Scan for the cell matching the given text and deliver its [X, Y] coordinate at center. 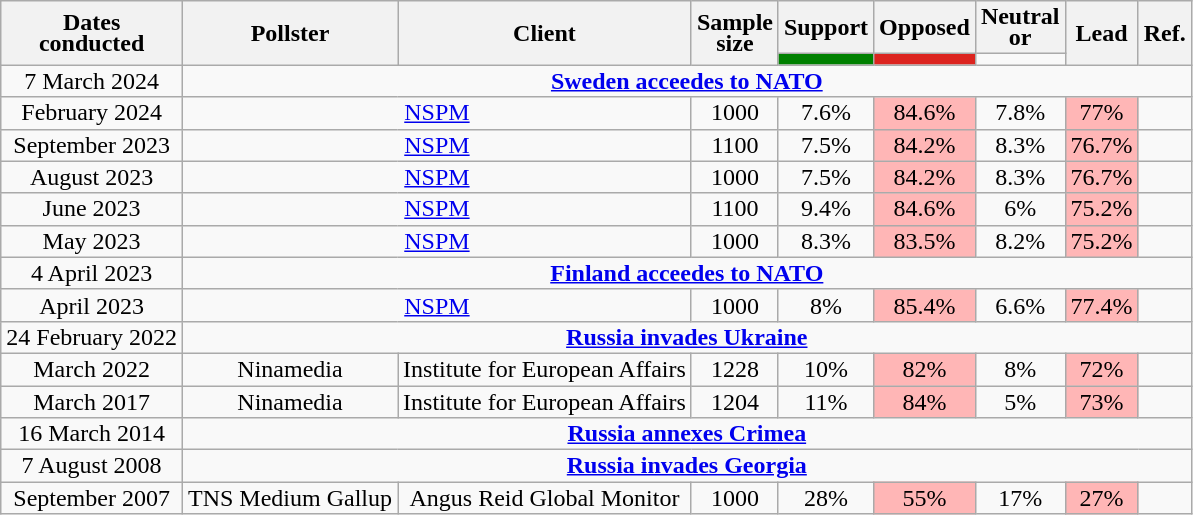
Samplesize [734, 33]
Russia invades Georgia [686, 466]
Finland acceedes to NATO [686, 273]
28% [826, 498]
Pollster [290, 33]
85.4% [925, 305]
8.2% [1020, 241]
77.4% [1102, 305]
24 February 2022 [92, 337]
Support [826, 28]
10% [826, 369]
Ref. [1164, 33]
77% [1102, 113]
Lead [1102, 33]
Russia invades Ukraine [686, 337]
4 April 2023 [92, 273]
73% [1102, 402]
Angus Reid Global Monitor [545, 498]
February 2024 [92, 113]
7 March 2024 [92, 81]
TNS Medium Gallup [290, 498]
Neutralor [1020, 28]
Russia annexes Crimea [686, 434]
7 August 2008 [92, 466]
7.6% [826, 113]
Opposed [925, 28]
Client [545, 33]
Datesconducted [92, 33]
27% [1102, 498]
May 2023 [92, 241]
1204 [734, 402]
55% [925, 498]
5% [1020, 402]
Sweden acceedes to NATO [686, 81]
83.5% [925, 241]
March 2017 [92, 402]
9.4% [826, 209]
82% [925, 369]
16 March 2014 [92, 434]
1228 [734, 369]
6% [1020, 209]
September 2007 [92, 498]
April 2023 [92, 305]
11% [826, 402]
6.6% [1020, 305]
March 2022 [92, 369]
72% [1102, 369]
August 2023 [92, 177]
September 2023 [92, 145]
17% [1020, 498]
84% [925, 402]
7.8% [1020, 113]
June 2023 [92, 209]
